Detect which cell encompasses the target text, then output its [X, Y] center coordinate. 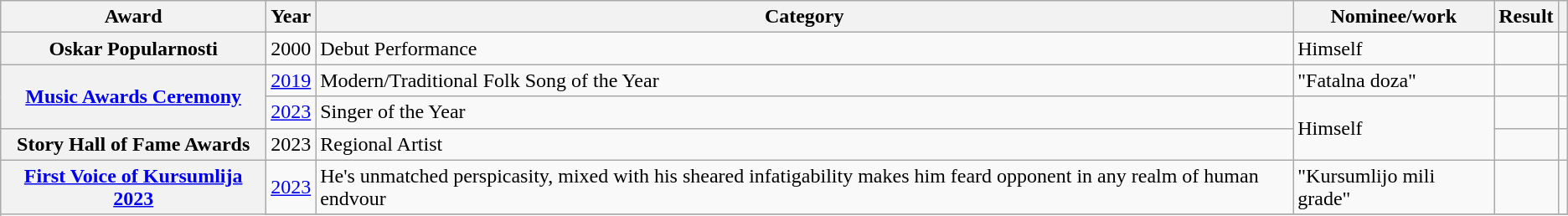
2000 [291, 49]
Debut Performance [804, 49]
Nominee/work [1394, 17]
Story Hall of Fame Awards [134, 144]
First Voice of Kursumlija 2023 [134, 188]
"Kursumlijo mili grade" [1394, 188]
Oskar Popularnosti [134, 49]
Music Awards Ceremony [134, 96]
Modern/Traditional Folk Song of the Year [804, 80]
Award [134, 17]
2019 [291, 80]
Category [804, 17]
Singer of the Year [804, 112]
"Fatalna doza" [1394, 80]
He's unmatched perspicasity, mixed with his sheared infatigability makes him feard opponent in any realm of human endvour [804, 188]
Regional Artist [804, 144]
Year [291, 17]
Result [1526, 17]
